Return [x, y] of the center of cell containing provided text 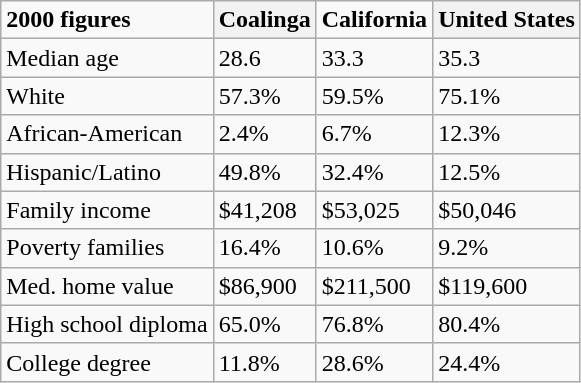
12.3% [507, 134]
6.7% [374, 134]
75.1% [507, 96]
Med. home value [107, 286]
49.8% [264, 172]
Family income [107, 210]
12.5% [507, 172]
9.2% [507, 248]
80.4% [507, 324]
California [374, 20]
$119,600 [507, 286]
Coalinga [264, 20]
Median age [107, 58]
White [107, 96]
$86,900 [264, 286]
2.4% [264, 134]
High school diploma [107, 324]
59.5% [374, 96]
African-American [107, 134]
$41,208 [264, 210]
Hispanic/Latino [107, 172]
Poverty families [107, 248]
$53,025 [374, 210]
2000 figures [107, 20]
United States [507, 20]
24.4% [507, 362]
28.6 [264, 58]
16.4% [264, 248]
$50,046 [507, 210]
28.6% [374, 362]
76.8% [374, 324]
10.6% [374, 248]
33.3 [374, 58]
11.8% [264, 362]
65.0% [264, 324]
College degree [107, 362]
35.3 [507, 58]
$211,500 [374, 286]
57.3% [264, 96]
32.4% [374, 172]
